For the text-containing cell, return its midpoint in (X, Y) coordinate format. 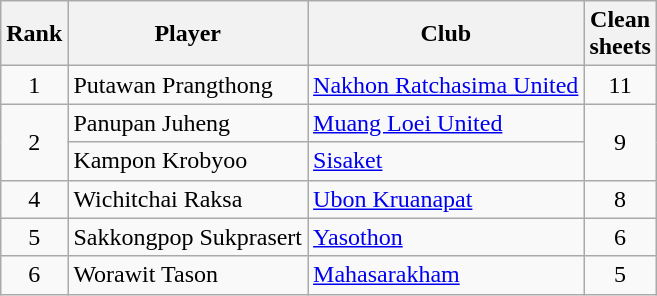
Cleansheets (620, 34)
4 (34, 199)
Yasothon (446, 237)
Sakkongpop Sukprasert (188, 237)
Wichitchai Raksa (188, 199)
Putawan Prangthong (188, 85)
Rank (34, 34)
2 (34, 142)
Player (188, 34)
Panupan Juheng (188, 123)
Kampon Krobyoo (188, 161)
9 (620, 142)
Nakhon Ratchasima United (446, 85)
Mahasarakham (446, 275)
1 (34, 85)
Sisaket (446, 161)
Muang Loei United (446, 123)
Ubon Kruanapat (446, 199)
Worawit Tason (188, 275)
Club (446, 34)
11 (620, 85)
8 (620, 199)
